Search for the cell housing the specified text and yield its [x, y] center coordinate. 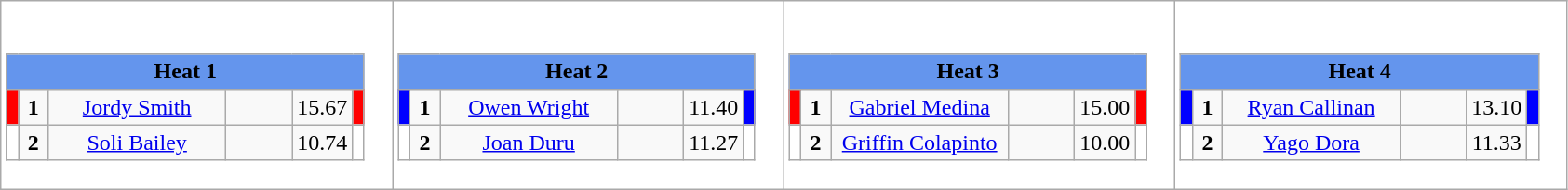
Soli Bailey [138, 142]
11.27 [714, 142]
Jordy Smith [138, 107]
Ryan Callinan [1312, 107]
11.33 [1496, 142]
13.10 [1496, 107]
Heat 3 1 Gabriel Medina 15.00 2 Griffin Colapinto 10.00 [979, 95]
Heat 2 1 Owen Wright 11.40 2 Joan Duru 11.27 [588, 95]
11.40 [714, 107]
Gabriel Medina [919, 107]
Heat 4 1 Ryan Callinan 13.10 2 Yago Dora 11.33 [1372, 95]
10.00 [1106, 142]
Heat 2 [577, 72]
Joan Duru [529, 142]
Owen Wright [529, 107]
15.00 [1106, 107]
Heat 1 [185, 72]
Heat 3 [968, 72]
15.67 [322, 107]
Griffin Colapinto [919, 142]
Heat 1 1 Jordy Smith 15.67 2 Soli Bailey 10.74 [197, 95]
Heat 4 [1360, 72]
Yago Dora [1312, 142]
10.74 [322, 142]
